Return (x, y) of the center of cell containing provided text 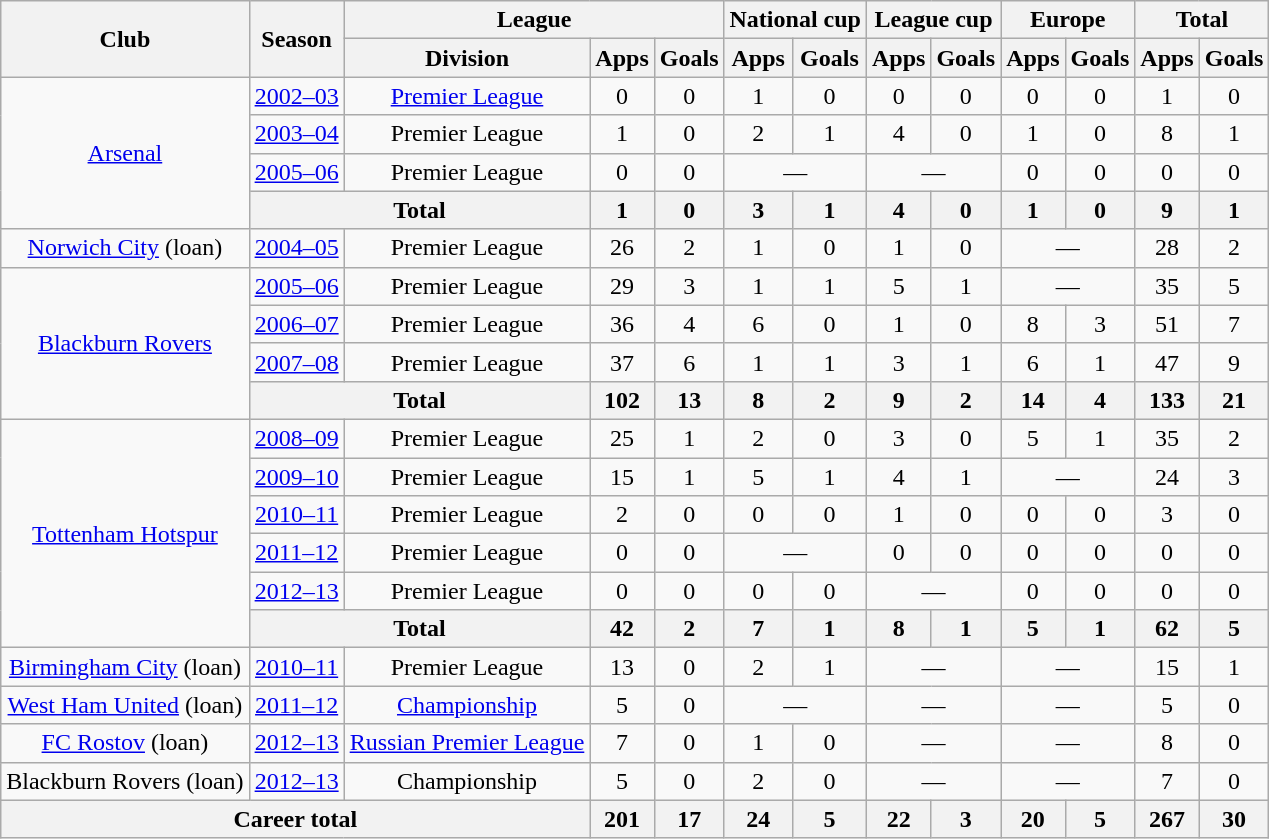
Career total (296, 819)
30 (1234, 819)
201 (622, 819)
2006–07 (296, 324)
2003–04 (296, 134)
League (534, 20)
Season (296, 39)
2008–09 (296, 438)
28 (1167, 248)
Norwich City (loan) (125, 248)
37 (622, 362)
Europe (1068, 20)
21 (1234, 400)
West Ham United (loan) (125, 705)
Division (467, 58)
62 (1167, 629)
Tottenham Hotspur (125, 533)
36 (622, 324)
2007–08 (296, 362)
17 (689, 819)
2004–05 (296, 248)
Blackburn Rovers (125, 343)
22 (898, 819)
FC Rostov (loan) (125, 743)
133 (1167, 400)
Club (125, 39)
26 (622, 248)
267 (1167, 819)
National cup (795, 20)
29 (622, 286)
Blackburn Rovers (loan) (125, 781)
Russian Premier League (467, 743)
14 (1033, 400)
47 (1167, 362)
2002–03 (296, 96)
42 (622, 629)
20 (1033, 819)
Birmingham City (loan) (125, 667)
25 (622, 438)
102 (622, 400)
Arsenal (125, 153)
2009–10 (296, 477)
League cup (933, 20)
51 (1167, 324)
